Find where the given text appears and provide that cell's center as [x, y] coordinate. 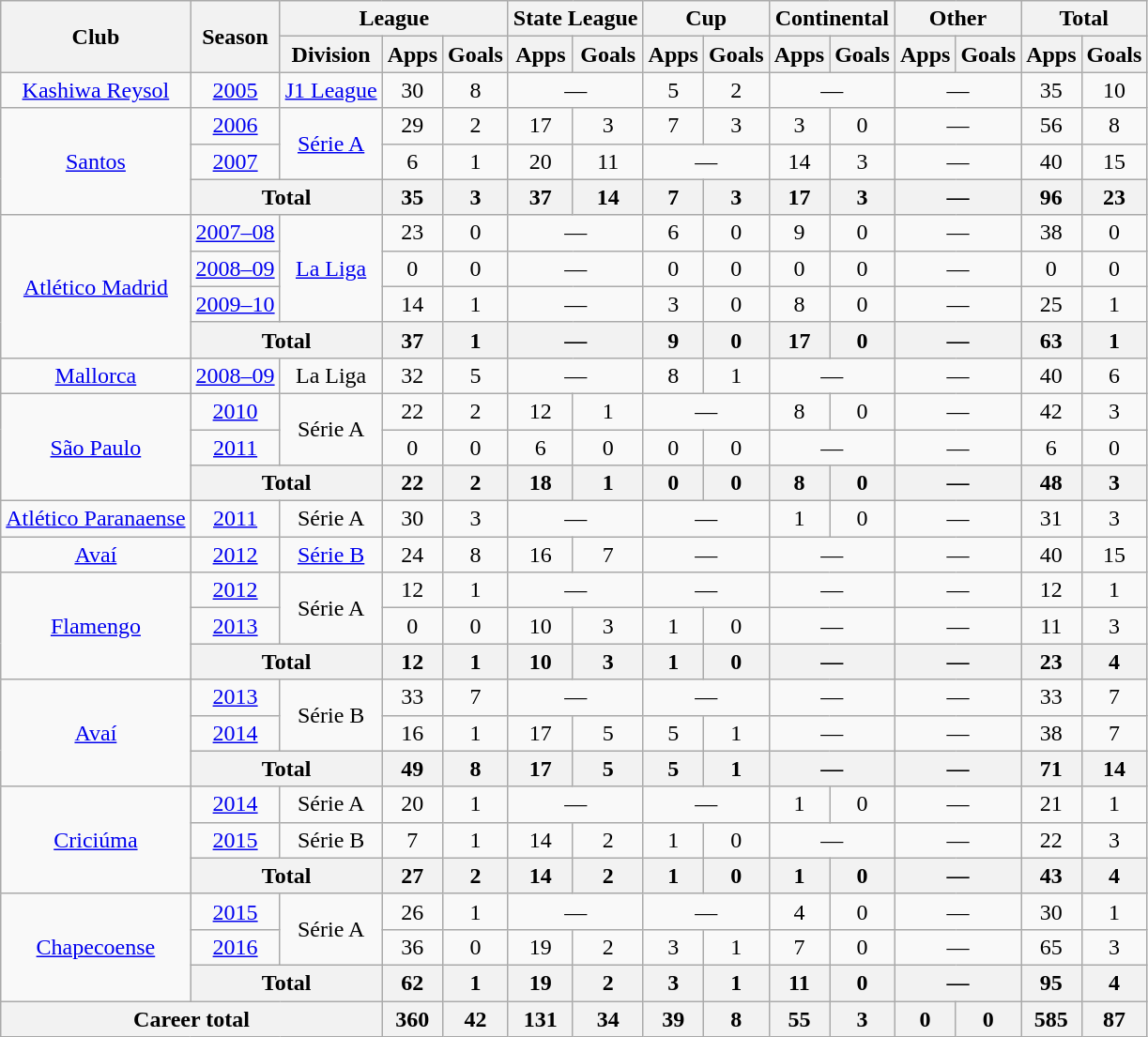
96 [1051, 197]
87 [1114, 1018]
36 [412, 947]
56 [1051, 126]
71 [1051, 769]
32 [412, 375]
2009–10 [235, 304]
Atlético Paranaense [96, 519]
Continental [832, 19]
2007–08 [235, 233]
São Paulo [96, 447]
League [394, 19]
Career total [191, 1018]
Flamengo [96, 626]
65 [1051, 947]
Cup [706, 19]
585 [1051, 1018]
2010 [235, 411]
43 [1051, 876]
Santos [96, 161]
360 [412, 1018]
State League [575, 19]
2005 [235, 90]
62 [412, 983]
131 [541, 1018]
34 [608, 1018]
63 [1051, 340]
Season [235, 37]
Chapecoense [96, 947]
Kashiwa Reysol [96, 90]
21 [1051, 804]
26 [412, 911]
55 [799, 1018]
25 [1051, 304]
95 [1051, 983]
48 [1051, 483]
Division [330, 54]
Criciúma [96, 840]
Other [957, 19]
27 [412, 876]
Mallorca [96, 375]
31 [1051, 519]
Atlético Madrid [96, 286]
24 [412, 555]
J1 League [330, 90]
2016 [235, 947]
Club [96, 37]
18 [541, 483]
29 [412, 126]
2006 [235, 126]
49 [412, 769]
2007 [235, 161]
39 [673, 1018]
